Extract the [X, Y] coordinate from the center of the cell holding the provided text.  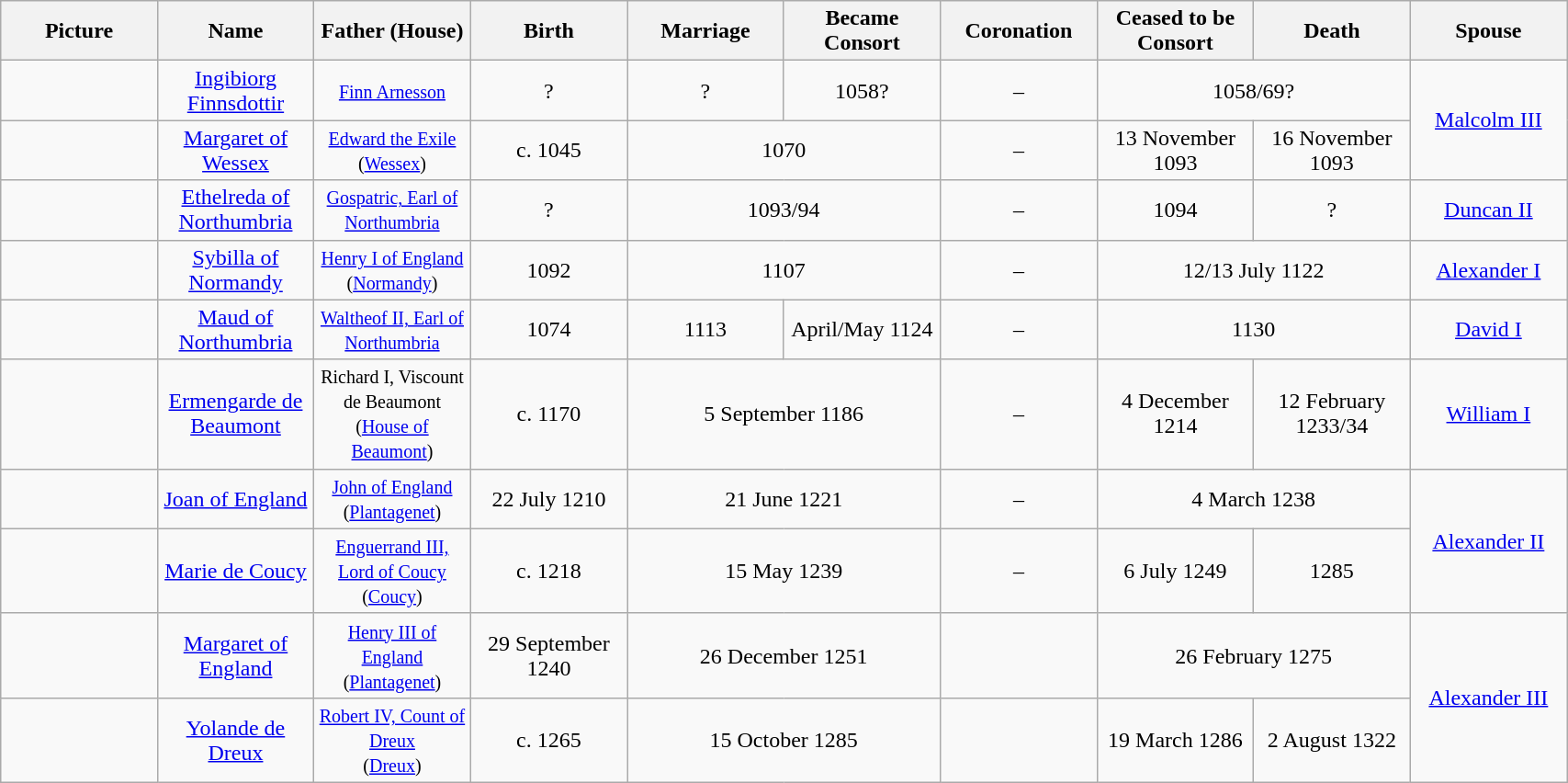
Alexander III [1488, 698]
15 May 1239 [784, 571]
Duncan II [1488, 210]
Richard I, Viscount de Beaumont(House of Beaumont) [392, 414]
Death [1332, 31]
1070 [784, 151]
12 February 1233/34 [1332, 414]
c. 1170 [548, 414]
15 October 1285 [784, 740]
1074 [548, 329]
Robert IV, Count of Dreux(Dreux) [392, 740]
Name [235, 31]
Margaret of England [235, 655]
Sybilla of Normandy [235, 270]
21 June 1221 [784, 498]
1130 [1253, 329]
22 July 1210 [548, 498]
Edward the Exile(Wessex) [392, 151]
Joan of England [235, 498]
1058/69? [1253, 90]
Ceased to be Consort [1175, 31]
Picture [79, 31]
26 December 1251 [784, 655]
Enguerrand III, Lord of Coucy(Coucy) [392, 571]
4 March 1238 [1253, 498]
19 March 1286 [1175, 740]
Birth [548, 31]
Henry I of England(Normandy) [392, 270]
Marriage [705, 31]
c. 1045 [548, 151]
Malcolm III [1488, 120]
Alexander I [1488, 270]
April/May 1124 [862, 329]
29 September 1240 [548, 655]
4 December 1214 [1175, 414]
Yolande de Dreux [235, 740]
Waltheof II, Earl of Northumbria [392, 329]
1107 [784, 270]
Henry III of England(Plantagenet) [392, 655]
1285 [1332, 571]
Finn Arnesson [392, 90]
Spouse [1488, 31]
12/13 July 1122 [1253, 270]
Margaret of Wessex [235, 151]
Ermengarde de Beaumont [235, 414]
William I [1488, 414]
1093/94 [784, 210]
Ethelreda of Northumbria [235, 210]
c. 1218 [548, 571]
1113 [705, 329]
1094 [1175, 210]
Became Consort [862, 31]
5 September 1186 [784, 414]
David I [1488, 329]
Marie de Coucy [235, 571]
Alexander II [1488, 540]
16 November 1093 [1332, 151]
Maud of Northumbria [235, 329]
John of England(Plantagenet) [392, 498]
Father (House) [392, 31]
c. 1265 [548, 740]
13 November 1093 [1175, 151]
1058? [862, 90]
Coronation [1019, 31]
26 February 1275 [1253, 655]
6 July 1249 [1175, 571]
2 August 1322 [1332, 740]
1092 [548, 270]
Gospatric, Earl of Northumbria [392, 210]
Ingibiorg Finnsdottir [235, 90]
